Capture the cell that displays the provided text and extract its [X, Y] central coordinate. 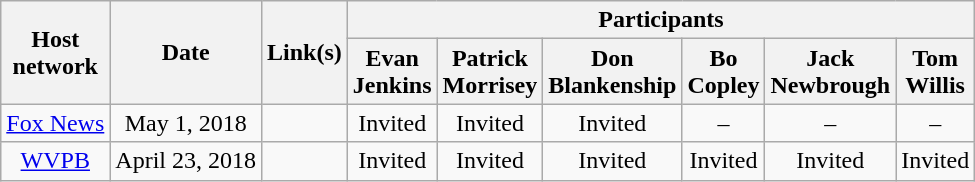
Hostnetwork [56, 52]
EvanJenkins [392, 72]
April 23, 2018 [186, 161]
TomWillis [936, 72]
May 1, 2018 [186, 123]
JackNewbrough [830, 72]
DonBlankenship [612, 72]
Date [186, 52]
WVPB [56, 161]
Fox News [56, 123]
Link(s) [305, 52]
BoCopley [724, 72]
PatrickMorrisey [490, 72]
Participants [660, 20]
